Detect which cell encompasses the target text, then output its [X, Y] center coordinate. 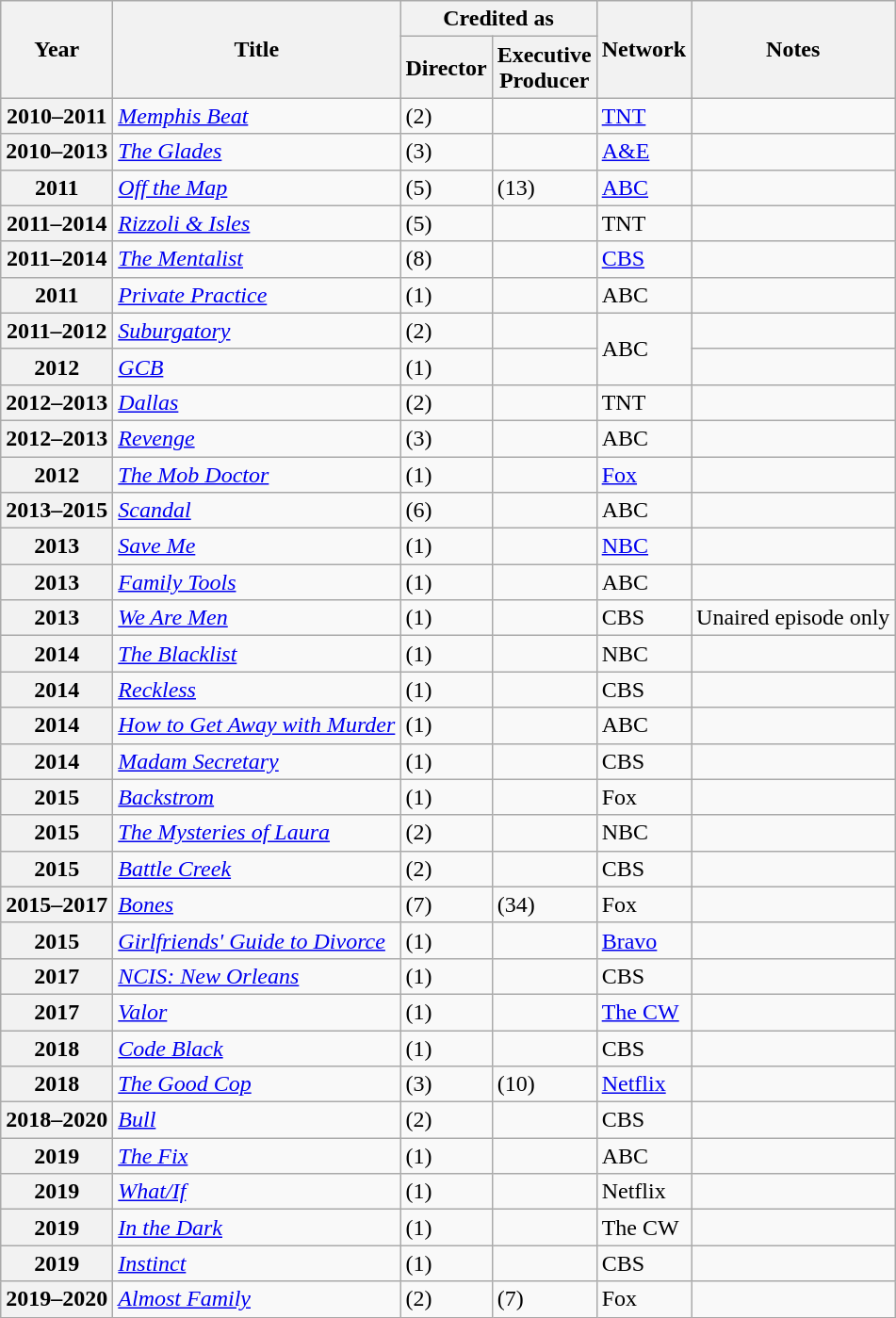
The Good Cop [256, 1084]
(13) [545, 187]
Battle Creek [256, 869]
2010–2011 [57, 116]
Year [57, 49]
Bull [256, 1120]
Memphis Beat [256, 116]
2011–2012 [57, 331]
Dallas [256, 402]
Director [447, 68]
Title [256, 49]
Off the Map [256, 187]
(8) [447, 259]
How to Get Away with Murder [256, 725]
We Are Men [256, 618]
Almost Family [256, 1299]
GCB [256, 366]
(10) [545, 1084]
Instinct [256, 1263]
(34) [545, 904]
In the Dark [256, 1228]
Revenge [256, 438]
Madam Secretary [256, 761]
Rizzoli & Isles [256, 223]
2013–2015 [57, 511]
Family Tools [256, 582]
The Blacklist [256, 654]
What/If [256, 1192]
2010–2013 [57, 152]
Suburgatory [256, 331]
The Glades [256, 152]
2015–2017 [57, 904]
Backstrom [256, 797]
Notes [793, 49]
Girlfriends' Guide to Divorce [256, 940]
Bones [256, 904]
Credited as [498, 19]
ExecutiveProducer [545, 68]
A&E [643, 152]
2019–2020 [57, 1299]
(6) [447, 511]
Save Me [256, 546]
Valor [256, 1012]
Reckless [256, 690]
The Fix [256, 1156]
NCIS: New Orleans [256, 976]
Private Practice [256, 295]
Bravo [643, 940]
The Mentalist [256, 259]
Unaired episode only [793, 618]
Scandal [256, 511]
2018–2020 [57, 1120]
The Mob Doctor [256, 474]
Network [643, 49]
Code Black [256, 1049]
The Mysteries of Laura [256, 833]
